For the text-containing cell, return its midpoint in (x, y) coordinate format. 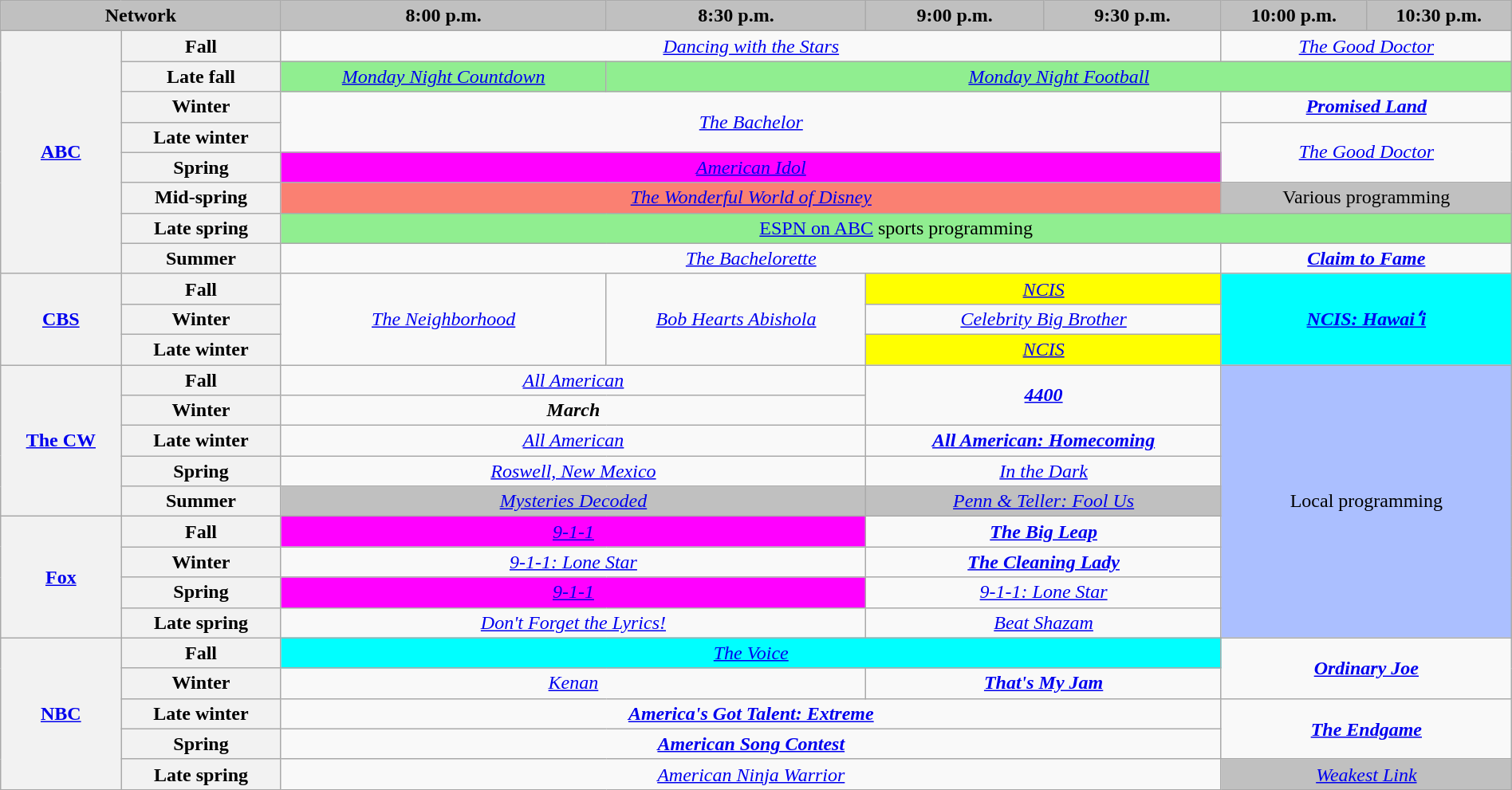
The Wonderful World of Disney (751, 198)
March (573, 411)
Claim to Fame (1366, 258)
The Neighborhood (443, 319)
10:30 p.m. (1439, 16)
NBC (61, 713)
Dancing with the Stars (751, 46)
All American: Homecoming (1044, 441)
8:00 p.m. (443, 16)
Don't Forget the Lyrics! (573, 623)
American Ninja Warrior (751, 774)
America's Got Talent: Extreme (751, 713)
The Bachelor (751, 122)
NCIS: Hawaiʻi (1366, 319)
Mid-spring (201, 198)
Beat Shazam (1044, 623)
Penn & Teller: Fool Us (1044, 501)
The Big Leap (1044, 532)
Roswell, New Mexico (573, 471)
That's My Jam (1044, 683)
Mysteries Decoded (573, 501)
Monday Night Countdown (443, 77)
8:30 p.m. (736, 16)
In the Dark (1044, 471)
Various programming (1366, 198)
4400 (1044, 395)
Weakest Link (1366, 774)
The Voice (751, 653)
Network (140, 16)
American Song Contest (751, 744)
10:00 p.m. (1293, 16)
Late fall (201, 77)
The Endgame (1366, 729)
Monday Night Football (1059, 77)
ESPN on ABC sports programming (896, 228)
Fox (61, 577)
The CW (61, 441)
Kenan (573, 683)
Ordinary Joe (1366, 668)
Promised Land (1366, 107)
9:30 p.m. (1132, 16)
Celebrity Big Brother (1044, 319)
Bob Hearts Abishola (736, 319)
ABC (61, 152)
Local programming (1366, 502)
The Cleaning Lady (1044, 562)
The Bachelorette (751, 258)
CBS (61, 319)
9:00 p.m. (955, 16)
American Idol (751, 167)
